From the cell containing the given text, extract its center point as [X, Y] coordinate. 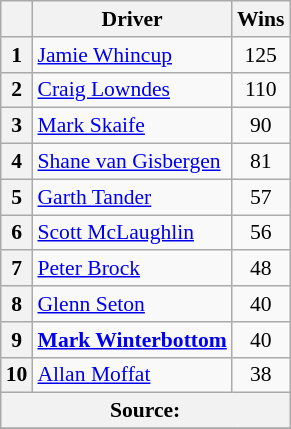
Peter Brock [132, 269]
Craig Lowndes [132, 90]
4 [17, 162]
Driver [132, 19]
10 [17, 375]
Wins [261, 19]
7 [17, 269]
110 [261, 90]
Garth Tander [132, 197]
Shane van Gisbergen [132, 162]
Mark Winterbottom [132, 340]
Source: [146, 411]
38 [261, 375]
Scott McLaughlin [132, 233]
5 [17, 197]
1 [17, 55]
8 [17, 304]
2 [17, 90]
56 [261, 233]
57 [261, 197]
Allan Moffat [132, 375]
3 [17, 126]
Jamie Whincup [132, 55]
81 [261, 162]
90 [261, 126]
125 [261, 55]
Mark Skaife [132, 126]
48 [261, 269]
9 [17, 340]
Glenn Seton [132, 304]
6 [17, 233]
